Determine the [x, y] coordinate at the center of the cell enclosing the given text.  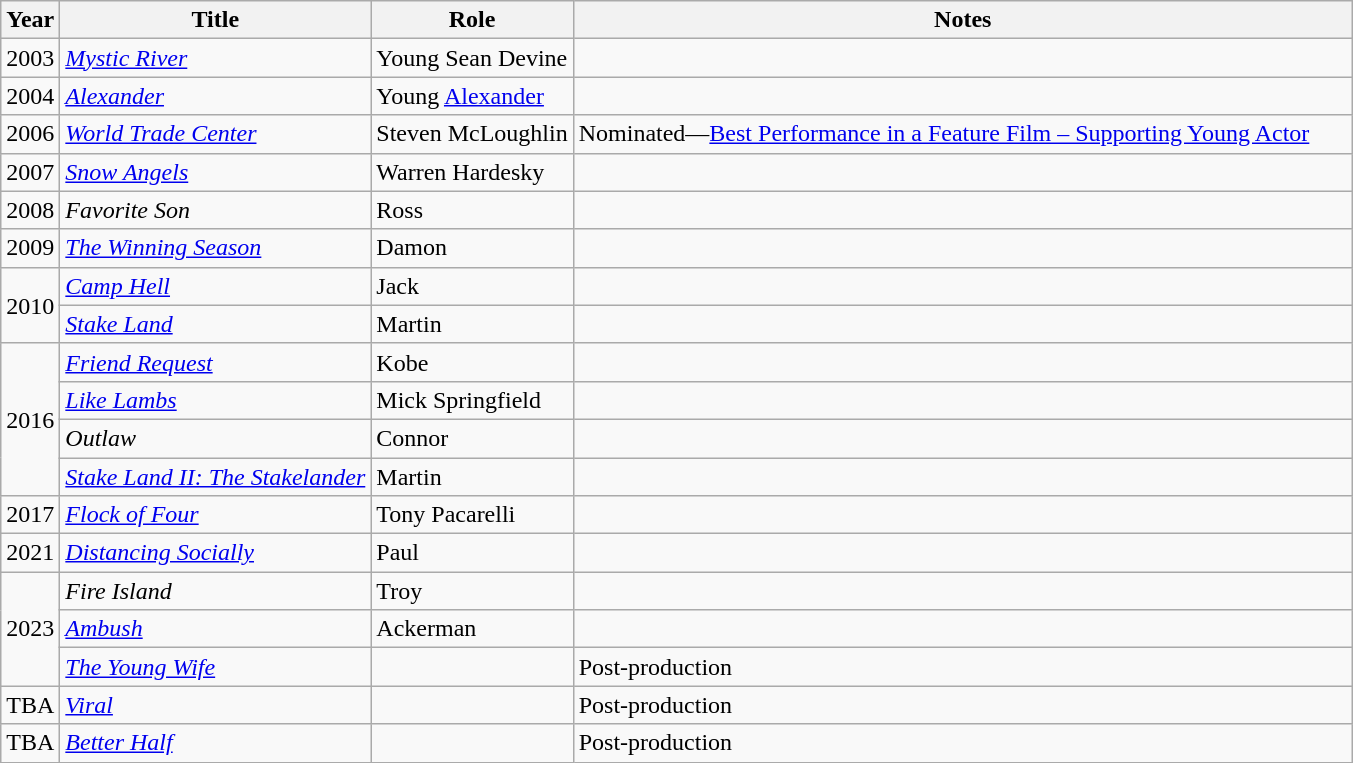
Notes [962, 20]
Better Half [216, 743]
Steven McLoughlin [472, 134]
Outlaw [216, 438]
Year [30, 20]
Nominated—Best Performance in a Feature Film – Supporting Young Actor [962, 134]
Tony Pacarelli [472, 515]
Ross [472, 210]
Ambush [216, 629]
Favorite Son [216, 210]
Stake Land [216, 324]
2023 [30, 629]
Warren Hardesky [472, 172]
2007 [30, 172]
Snow Angels [216, 172]
Title [216, 20]
Connor [472, 438]
Camp Hell [216, 286]
Damon [472, 248]
Friend Request [216, 362]
Flock of Four [216, 515]
Role [472, 20]
Young Alexander [472, 96]
2010 [30, 305]
2008 [30, 210]
2017 [30, 515]
The Winning Season [216, 248]
Mick Springfield [472, 400]
2016 [30, 419]
Jack [472, 286]
Stake Land II: The Stakelander [216, 477]
Kobe [472, 362]
Paul [472, 553]
2021 [30, 553]
Troy [472, 591]
2003 [30, 58]
World Trade Center [216, 134]
2006 [30, 134]
Distancing Socially [216, 553]
2009 [30, 248]
Alexander [216, 96]
Fire Island [216, 591]
Viral [216, 705]
Ackerman [472, 629]
2004 [30, 96]
The Young Wife [216, 667]
Mystic River [216, 58]
Young Sean Devine [472, 58]
Like Lambs [216, 400]
